Return the (X, Y) coordinate for the center point of the cell that contains the specified text.  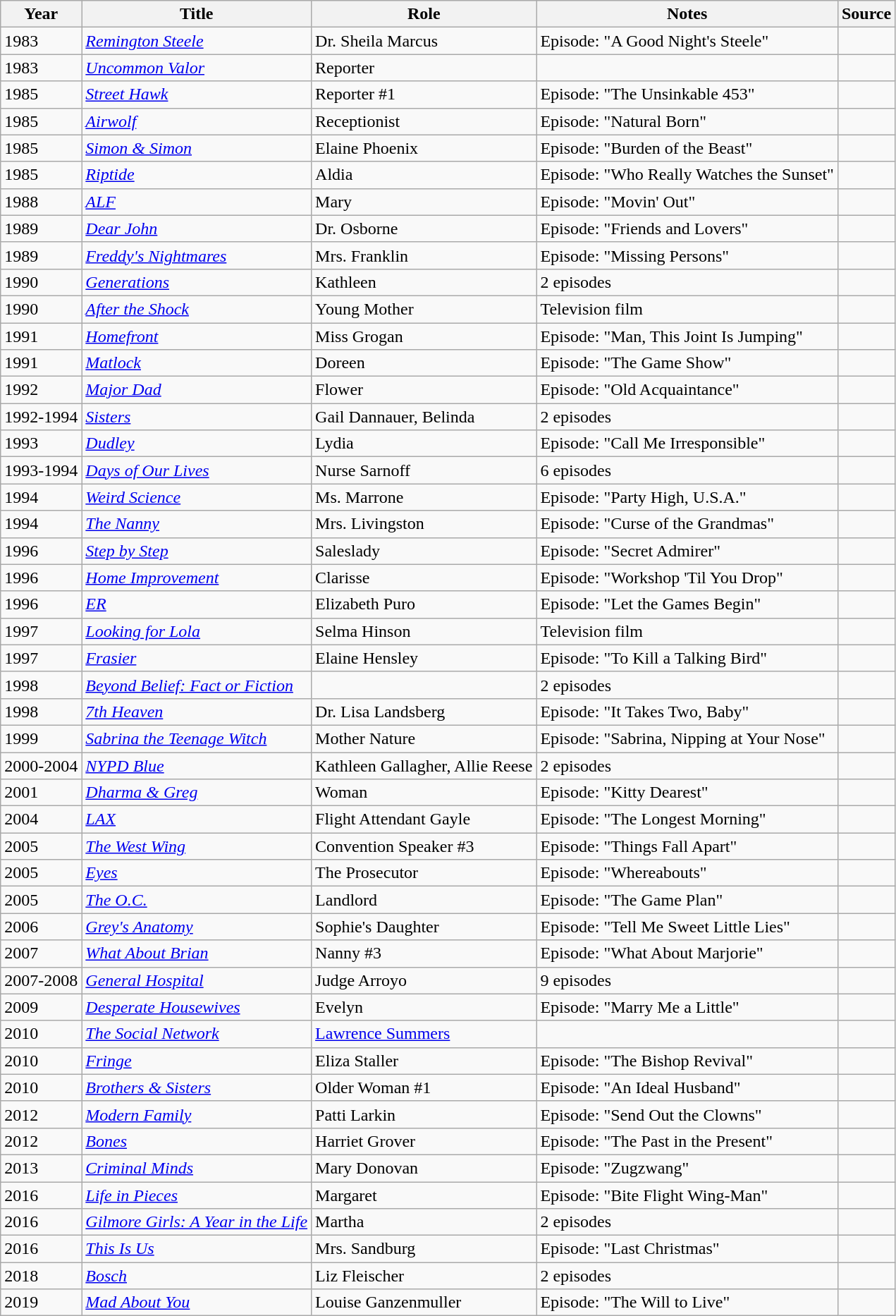
Episode: "The Unsinkable 453" (687, 95)
Elaine Phoenix (424, 148)
Criminal Minds (197, 1168)
NYPD Blue (197, 765)
Year (41, 14)
Episode: "Old Acquaintance" (687, 390)
Gilmore Girls: A Year in the Life (197, 1222)
The Nanny (197, 524)
Liz Fleischer (424, 1276)
Episode: "An Ideal Husband" (687, 1087)
Episode: "The Bishop Revival" (687, 1061)
Dharma & Greg (197, 793)
Episode: "The Will to Live" (687, 1303)
7th Heaven (197, 712)
After the Shock (197, 309)
2009 (41, 1007)
Modern Family (197, 1114)
Freddy's Nightmares (197, 255)
Mary Donovan (424, 1168)
2006 (41, 927)
Evelyn (424, 1007)
Role (424, 14)
2013 (41, 1168)
Mrs. Sandburg (424, 1249)
1999 (41, 738)
This Is Us (197, 1249)
Episode: "What About Marjorie" (687, 954)
Frasier (197, 658)
Episode: "Curse of the Grandmas" (687, 524)
Flight Attendant Gayle (424, 820)
Episode: "Secret Admirer" (687, 551)
Kathleen (424, 282)
Episode: "Movin' Out" (687, 202)
Beyond Belief: Fact or Fiction (197, 685)
Mrs. Franklin (424, 255)
Episode: "Workshop 'Til You Drop" (687, 578)
Episode: "Whereabouts" (687, 873)
2000-2004 (41, 765)
Dudley (197, 444)
Episode: "Call Me Irresponsible" (687, 444)
Doreen (424, 363)
Episode: "A Good Night's Steele" (687, 41)
Dr. Osborne (424, 229)
Aldia (424, 175)
Margaret (424, 1195)
Remington Steele (197, 41)
Episode: "Party High, U.S.A." (687, 497)
Eliza Staller (424, 1061)
The West Wing (197, 846)
Episode: "Things Fall Apart" (687, 846)
Notes (687, 14)
Generations (197, 282)
Clarisse (424, 578)
Elizabeth Puro (424, 604)
Episode: "The Game Plan" (687, 900)
Home Improvement (197, 578)
Episode: "Bite Flight Wing-Man" (687, 1195)
What About Brian (197, 954)
Episode: "Missing Persons" (687, 255)
Gail Dannauer, Belinda (424, 417)
1993 (41, 444)
2007 (41, 954)
Looking for Lola (197, 631)
Simon & Simon (197, 148)
Episode: "Natural Born" (687, 121)
Dr. Sheila Marcus (424, 41)
2018 (41, 1276)
LAX (197, 820)
Street Hawk (197, 95)
Dear John (197, 229)
General Hospital (197, 980)
Nanny #3 (424, 954)
Nurse Sarnoff (424, 470)
Mrs. Livingston (424, 524)
Episode: "The Game Show" (687, 363)
Sisters (197, 417)
Episode: "Zugzwang" (687, 1168)
Older Woman #1 (424, 1087)
Eyes (197, 873)
Homefront (197, 336)
Episode: "Sabrina, Nipping at Your Nose" (687, 738)
Sabrina the Teenage Witch (197, 738)
1993-1994 (41, 470)
Elaine Hensley (424, 658)
ER (197, 604)
Weird Science (197, 497)
Flower (424, 390)
Life in Pieces (197, 1195)
Louise Ganzenmuller (424, 1303)
Fringe (197, 1061)
Woman (424, 793)
2004 (41, 820)
Mad About You (197, 1303)
Young Mother (424, 309)
Episode: "Friends and Lovers" (687, 229)
The O.C. (197, 900)
Bones (197, 1141)
Sophie's Daughter (424, 927)
Episode: "Who Really Watches the Sunset" (687, 175)
Episode: "To Kill a Talking Bird" (687, 658)
Step by Step (197, 551)
Landlord (424, 900)
Brothers & Sisters (197, 1087)
Episode: "Marry Me a Little" (687, 1007)
ALF (197, 202)
Judge Arroyo (424, 980)
Uncommon Valor (197, 68)
Bosch (197, 1276)
Reporter (424, 68)
Dr. Lisa Landsberg (424, 712)
1992-1994 (41, 417)
2001 (41, 793)
Episode: "Let the Games Begin" (687, 604)
6 episodes (687, 470)
Lawrence Summers (424, 1034)
1992 (41, 390)
Episode: "Tell Me Sweet Little Lies" (687, 927)
2007-2008 (41, 980)
Desperate Housewives (197, 1007)
Selma Hinson (424, 631)
Episode: "The Past in the Present" (687, 1141)
Days of Our Lives (197, 470)
Episode: "The Longest Morning" (687, 820)
Mary (424, 202)
Miss Grogan (424, 336)
Saleslady (424, 551)
Kathleen Gallagher, Allie Reese (424, 765)
Grey's Anatomy (197, 927)
Riptide (197, 175)
Episode: "Man, This Joint Is Jumping" (687, 336)
Matlock (197, 363)
Mother Nature (424, 738)
Reporter #1 (424, 95)
Airwolf (197, 121)
Episode: "Burden of the Beast" (687, 148)
Title (197, 14)
The Prosecutor (424, 873)
9 episodes (687, 980)
Martha (424, 1222)
Source (866, 14)
Episode: "Last Christmas" (687, 1249)
Patti Larkin (424, 1114)
1988 (41, 202)
Major Dad (197, 390)
Ms. Marrone (424, 497)
Harriet Grover (424, 1141)
Episode: "Kitty Dearest" (687, 793)
Convention Speaker #3 (424, 846)
2019 (41, 1303)
Episode: "It Takes Two, Baby" (687, 712)
Receptionist (424, 121)
The Social Network (197, 1034)
Episode: "Send Out the Clowns" (687, 1114)
Lydia (424, 444)
